Extract the [X, Y] coordinate from the center of the cell holding the provided text.  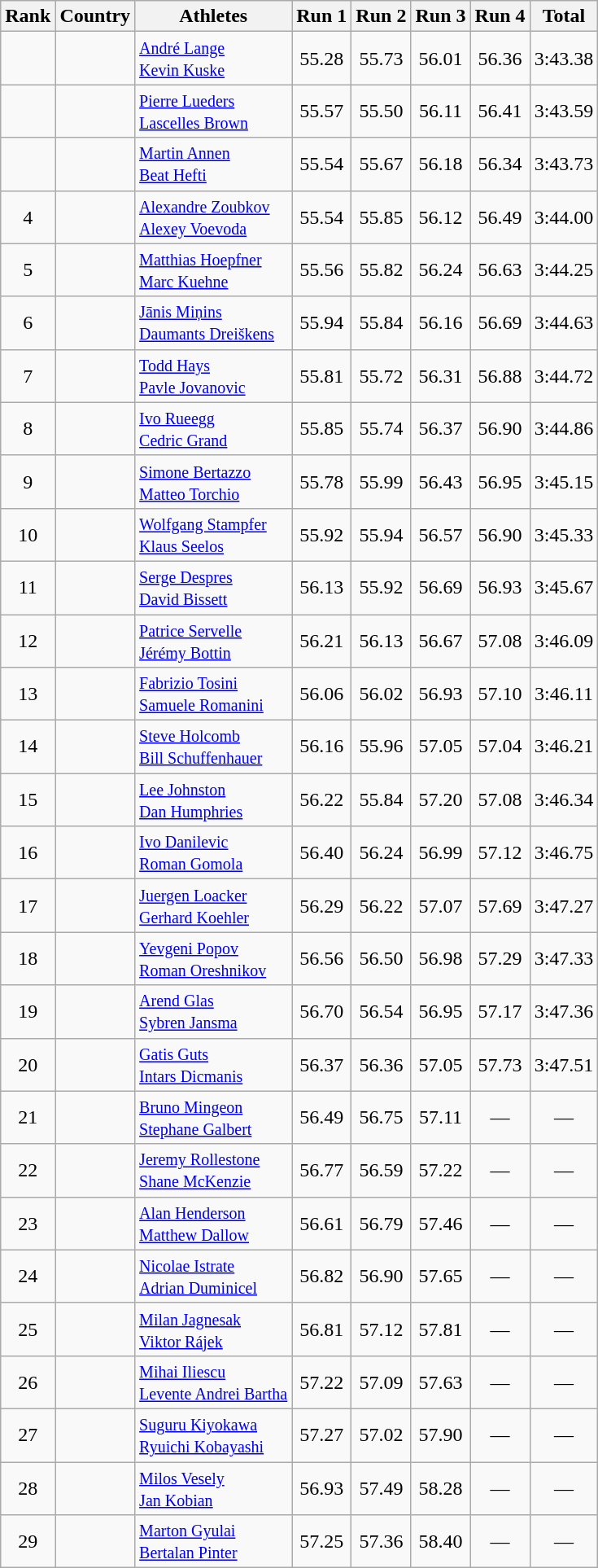
55.74 [381, 428]
Lee Johnston Dan Humphries [213, 799]
Ivo Rueegg Cedric Grand [213, 428]
Gatis Guts Intars Dicmanis [213, 1065]
27 [28, 1434]
55.81 [322, 376]
57.07 [441, 905]
57.27 [322, 1434]
3:46.75 [564, 853]
10 [28, 534]
56.82 [322, 1277]
57.46 [441, 1223]
7 [28, 376]
56.01 [441, 59]
3:44.25 [564, 270]
Rank [28, 16]
3:43.73 [564, 164]
Arend Glas Sybren Jansma [213, 1011]
57.10 [500, 694]
3:45.67 [564, 588]
3:45.33 [564, 534]
3:43.59 [564, 111]
Steve Holcomb Bill Schuffenhauer [213, 747]
3:46.21 [564, 747]
Run 1 [322, 16]
57.17 [500, 1011]
56.06 [322, 694]
3:46.11 [564, 694]
57.09 [381, 1382]
9 [28, 482]
3:47.27 [564, 905]
57.11 [441, 1117]
56.61 [322, 1223]
56.11 [441, 111]
57.63 [441, 1382]
29 [28, 1542]
56.50 [381, 959]
55.50 [381, 111]
57.02 [381, 1434]
Fabrizio Tosini Samuele Romanini [213, 694]
Marton Gyulai Bertalan Pinter [213, 1542]
56.21 [322, 640]
17 [28, 905]
3:45.15 [564, 482]
56.34 [500, 164]
3:47.36 [564, 1011]
56.54 [381, 1011]
21 [28, 1117]
56.98 [441, 959]
8 [28, 428]
55.73 [381, 59]
Run 2 [381, 16]
56.67 [441, 640]
Alan Henderson Matthew Dallow [213, 1223]
26 [28, 1382]
15 [28, 799]
25 [28, 1329]
57.25 [322, 1542]
56.59 [381, 1171]
58.40 [441, 1542]
14 [28, 747]
Martin Annen Beat Hefti [213, 164]
55.99 [381, 482]
Ivo Danilevic Roman Gomola [213, 853]
56.81 [322, 1329]
Serge Despres David Bissett [213, 588]
57.20 [441, 799]
11 [28, 588]
57.65 [441, 1277]
57.73 [500, 1065]
56.75 [381, 1117]
Simone Bertazzo Matteo Torchio [213, 482]
56.40 [322, 853]
57.04 [500, 747]
56.02 [381, 694]
28 [28, 1488]
16 [28, 853]
3:47.51 [564, 1065]
3:46.34 [564, 799]
Milan Jagnesak Viktor Rájek [213, 1329]
4 [28, 217]
57.36 [381, 1542]
3:44.86 [564, 428]
56.57 [441, 534]
56.43 [441, 482]
Jānis Miņins Daumants Dreiškens [213, 322]
Matthias Hoepfner Marc Kuehne [213, 270]
55.67 [381, 164]
19 [28, 1011]
57.81 [441, 1329]
Pierre Lueders Lascelles Brown [213, 111]
55.28 [322, 59]
3:43.38 [564, 59]
André Lange Kevin Kuske [213, 59]
Jeremy Rollestone Shane McKenzie [213, 1171]
Juergen Loacker Gerhard Koehler [213, 905]
Milos Vesely Jan Kobian [213, 1488]
23 [28, 1223]
3:44.72 [564, 376]
56.29 [322, 905]
57.49 [381, 1488]
56.77 [322, 1171]
20 [28, 1065]
3:44.00 [564, 217]
Mihai Iliescu Levente Andrei Bartha [213, 1382]
5 [28, 270]
57.29 [500, 959]
Wolfgang Stampfer Klaus Seelos [213, 534]
18 [28, 959]
Nicolae Istrate Adrian Duminicel [213, 1277]
56.79 [381, 1223]
3:47.33 [564, 959]
Country [95, 16]
55.72 [381, 376]
24 [28, 1277]
Athletes [213, 16]
55.78 [322, 482]
56.41 [500, 111]
56.12 [441, 217]
57.69 [500, 905]
58.28 [441, 1488]
56.31 [441, 376]
55.82 [381, 270]
Total [564, 16]
Bruno Mingeon Stephane Galbert [213, 1117]
56.63 [500, 270]
57.90 [441, 1434]
22 [28, 1171]
55.56 [322, 270]
55.57 [322, 111]
13 [28, 694]
Suguru Kiyokawa Ryuichi Kobayashi [213, 1434]
Alexandre Zoubkov Alexey Voevoda [213, 217]
12 [28, 640]
3:46.09 [564, 640]
Patrice Servelle Jérémy Bottin [213, 640]
6 [28, 322]
55.96 [381, 747]
Run 4 [500, 16]
Run 3 [441, 16]
56.18 [441, 164]
Yevgeni Popov Roman Oreshnikov [213, 959]
56.99 [441, 853]
56.70 [322, 1011]
Todd Hays Pavle Jovanovic [213, 376]
56.56 [322, 959]
56.88 [500, 376]
3:44.63 [564, 322]
